Provide the (X, Y) coordinate of the cell's center where the given text is located.  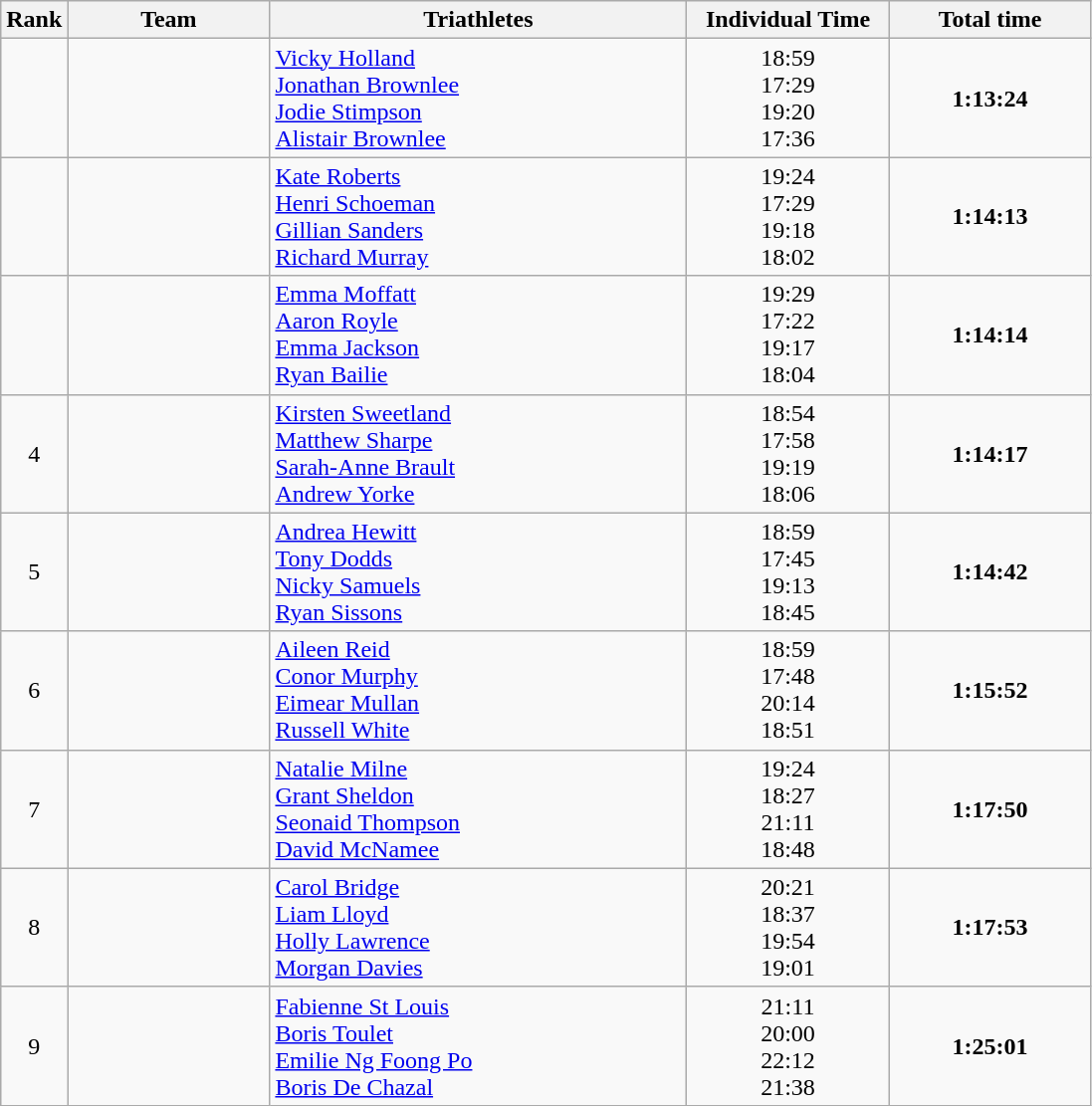
Rank (34, 20)
Team (169, 20)
Andrea HewittTony DoddsNicky SamuelsRyan Sissons (478, 571)
Triathletes (478, 20)
18:5917:2919:2017:36 (788, 98)
Carol BridgeLiam LloydHolly LawrenceMorgan Davies (478, 928)
Natalie MilneGrant SheldonSeonaid ThompsonDavid McNamee (478, 808)
4 (34, 454)
Total time (989, 20)
1:14:42 (989, 571)
1:14:14 (989, 334)
1:25:01 (989, 1045)
7 (34, 808)
Kirsten SweetlandMatthew SharpeSarah-Anne BraultAndrew Yorke (478, 454)
6 (34, 691)
19:2417:2919:1818:02 (788, 217)
Individual Time (788, 20)
21:1120:0022:1221:38 (788, 1045)
1:13:24 (989, 98)
1:17:53 (989, 928)
18:5917:4519:1318:45 (788, 571)
1:14:13 (989, 217)
1:15:52 (989, 691)
Vicky HollandJonathan BrownleeJodie StimpsonAlistair Brownlee (478, 98)
Fabienne St LouisBoris TouletEmilie Ng Foong PoBoris De Chazal (478, 1045)
18:5917:4820:1418:51 (788, 691)
19:2917:2219:1718:04 (788, 334)
1:17:50 (989, 808)
20:2118:3719:5419:01 (788, 928)
19:2418:2721:1118:48 (788, 808)
8 (34, 928)
Kate RobertsHenri SchoemanGillian SandersRichard Murray (478, 217)
1:14:17 (989, 454)
9 (34, 1045)
18:5417:5819:1918:06 (788, 454)
Emma MoffattAaron RoyleEmma JacksonRyan Bailie (478, 334)
5 (34, 571)
Aileen ReidConor MurphyEimear MullanRussell White (478, 691)
